From the cell containing the given text, extract its center point as [X, Y] coordinate. 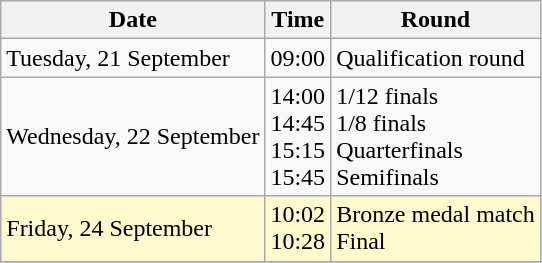
Tuesday, 21 September [133, 58]
1/12 finals 1/8 finals Quarterfinals Semifinals [436, 136]
Round [436, 20]
Qualification round [436, 58]
09:00 [298, 58]
10:02 10:28 [298, 228]
14:00 14:45 15:15 15:45 [298, 136]
Wednesday, 22 September [133, 136]
Bronze medal match Final [436, 228]
Date [133, 20]
Time [298, 20]
Friday, 24 September [133, 228]
